Locate the cell with the specified text and output its [x, y] center coordinate. 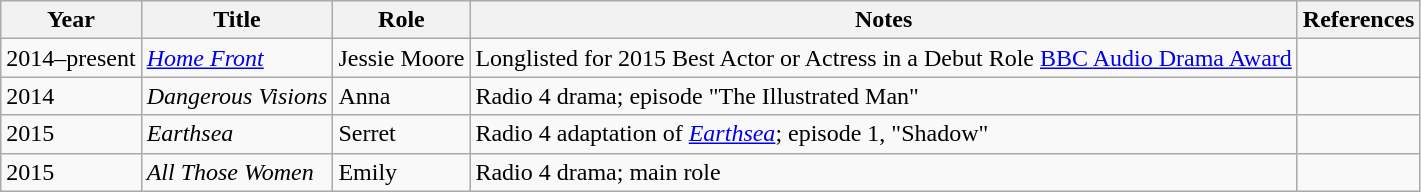
Radio 4 adaptation of Earthsea; episode 1, "Shadow" [884, 134]
Radio 4 drama; main role [884, 172]
Role [402, 20]
Radio 4 drama; episode "The Illustrated Man" [884, 96]
Emily [402, 172]
All Those Women [237, 172]
2014 [71, 96]
Home Front [237, 58]
Notes [884, 20]
2014–present [71, 58]
Year [71, 20]
Serret [402, 134]
Longlisted for 2015 Best Actor or Actress in a Debut Role BBC Audio Drama Award [884, 58]
References [1358, 20]
Dangerous Visions [237, 96]
Jessie Moore [402, 58]
Earthsea [237, 134]
Title [237, 20]
Anna [402, 96]
